Scan for the cell matching the given text and deliver its (x, y) coordinate at center. 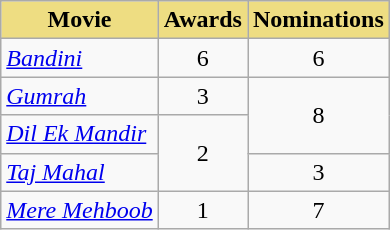
Mere Mehboob (80, 210)
Gumrah (80, 96)
1 (202, 210)
7 (319, 210)
Taj Mahal (80, 172)
Dil Ek Mandir (80, 134)
Awards (202, 20)
Movie (80, 20)
Bandini (80, 58)
2 (202, 153)
Nominations (319, 20)
8 (319, 115)
